Capture the cell that displays the provided text and extract its [X, Y] central coordinate. 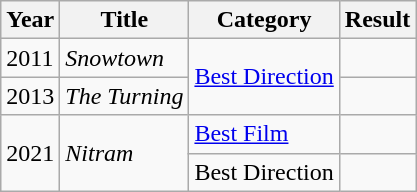
2021 [30, 153]
Year [30, 20]
2013 [30, 96]
Result [377, 20]
The Turning [124, 96]
Nitram [124, 153]
Snowtown [124, 58]
2011 [30, 58]
Best Film [264, 134]
Title [124, 20]
Category [264, 20]
